Return (x, y) of the center of cell containing provided text 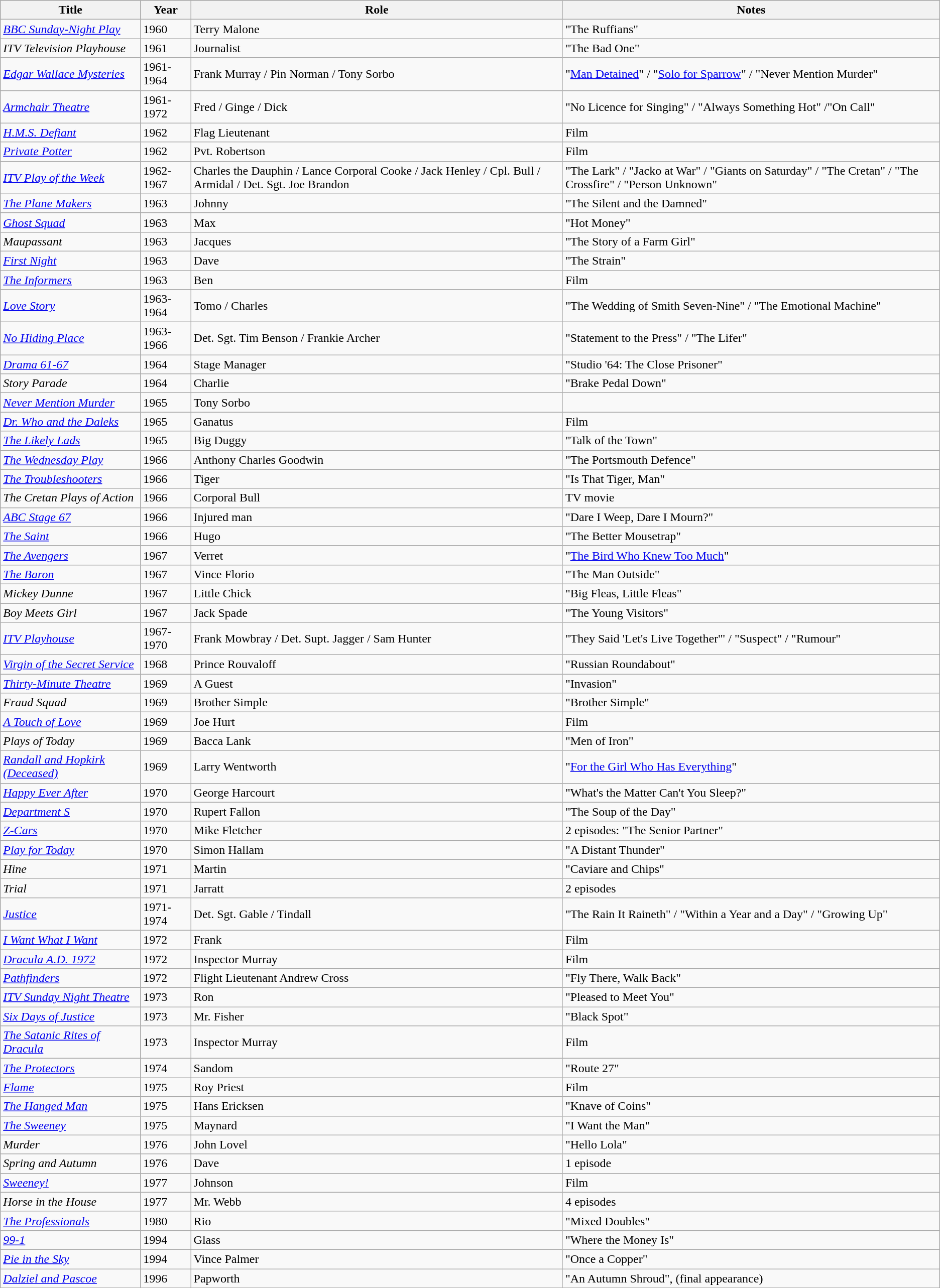
Edgar Wallace Mysteries (70, 74)
"Invasion" (751, 684)
Private Potter (70, 152)
"The Rain It Raineth" / "Within a Year and a Day" / "Growing Up" (751, 914)
Johnson (377, 1183)
1971-1974 (166, 914)
The Informers (70, 280)
Horse in the House (70, 1202)
John Lovel (377, 1144)
Det. Sgt. Tim Benson / Frankie Archer (377, 338)
"Caviare and Chips" (751, 869)
Love Story (70, 306)
The Cretan Plays of Action (70, 498)
Brother Simple (377, 703)
Rio (377, 1221)
Rupert Fallon (377, 812)
Hugo (377, 536)
2 episodes (751, 888)
"Russian Roundabout" (751, 665)
1996 (166, 1278)
"What's the Matter Can't You Sleep?" (751, 793)
Mike Fletcher (377, 831)
1960 (166, 29)
The Likely Lads (70, 441)
"The Man Outside" (751, 574)
1961 (166, 48)
"Brake Pedal Down" (751, 383)
"Talk of the Town" (751, 441)
Prince Rouvaloff (377, 665)
"The Lark" / "Jacko at War" / "Giants on Saturday" / "The Cretan" / "The Crossfire" / "Person Unknown" (751, 178)
2 episodes: "The Senior Partner" (751, 831)
"Big Fleas, Little Fleas" (751, 593)
Simon Hallam (377, 850)
The Saint (70, 536)
The Troubleshooters (70, 479)
Armchair Theatre (70, 106)
Pathfinders (70, 978)
99-1 (70, 1240)
Year (166, 10)
"For the Girl Who Has Everything" (751, 767)
1963-1964 (166, 306)
"Mixed Doubles" (751, 1221)
Papworth (377, 1278)
The Baron (70, 574)
Z-Cars (70, 831)
Frank (377, 940)
Hans Ericksen (377, 1106)
"Studio '64: The Close Prisoner" (751, 364)
1974 (166, 1068)
ITV Play of the Week (70, 178)
1961-1972 (166, 106)
"Brother Simple" (751, 703)
Play for Today (70, 850)
No Hiding Place (70, 338)
Drama 61-67 (70, 364)
"The Silent and the Damned" (751, 203)
Title (70, 10)
Hine (70, 869)
Johnny (377, 203)
Maupassant (70, 241)
"Route 27" (751, 1068)
Tiger (377, 479)
A Guest (377, 684)
"The Young Visitors" (751, 613)
Happy Ever After (70, 793)
Det. Sgt. Gable / Tindall (377, 914)
Martin (377, 869)
The Professionals (70, 1221)
1967-1970 (166, 638)
Charles the Dauphin / Lance Corporal Cooke / Jack Henley / Cpl. Bull / Armidal / Det. Sgt. Joe Brandon (377, 178)
Dracula A.D. 1972 (70, 959)
Mr. Webb (377, 1202)
1980 (166, 1221)
Dr. Who and the Daleks (70, 422)
"Dare I Weep, Dare I Mourn?" (751, 517)
Flight Lieutenant Andrew Cross (377, 978)
"Hello Lola" (751, 1144)
Thirty-Minute Theatre (70, 684)
"The Portsmouth Defence" (751, 460)
Stage Manager (377, 364)
"The Bird Who Knew Too Much" (751, 555)
1963-1966 (166, 338)
Big Duggy (377, 441)
"Is That Tiger, Man" (751, 479)
Frank Mowbray / Det. Supt. Jagger / Sam Hunter (377, 638)
Jack Spade (377, 613)
Glass (377, 1240)
Pvt. Robertson (377, 152)
The Wednesday Play (70, 460)
Joe Hurt (377, 722)
Never Mention Murder (70, 403)
Mr. Fisher (377, 1016)
1 episode (751, 1164)
Department S (70, 812)
ITV Sunday Night Theatre (70, 997)
Vince Palmer (377, 1259)
"Knave of Coins" (751, 1106)
Murder (70, 1144)
Tomo / Charles (377, 306)
Pie in the Sky (70, 1259)
Charlie (377, 383)
The Hanged Man (70, 1106)
The Avengers (70, 555)
Randall and Hopkirk (Deceased) (70, 767)
"Once a Copper" (751, 1259)
Sweeney! (70, 1183)
Fraud Squad (70, 703)
ABC Stage 67 (70, 517)
A Touch of Love (70, 722)
Ganatus (377, 422)
"I Want the Man" (751, 1125)
The Satanic Rites of Dracula (70, 1042)
Anthony Charles Goodwin (377, 460)
George Harcourt (377, 793)
4 episodes (751, 1202)
Verret (377, 555)
H.M.S. Defiant (70, 133)
Injured man (377, 517)
Ghost Squad (70, 222)
The Plane Makers (70, 203)
Mickey Dunne (70, 593)
Jarratt (377, 888)
"Man Detained" / "Solo for Sparrow" / "Never Mention Murder" (751, 74)
Spring and Autumn (70, 1164)
BBC Sunday-Night Play (70, 29)
Sandom (377, 1068)
Virgin of the Secret Service (70, 665)
Ron (377, 997)
"An Autumn Shroud", (final appearance) (751, 1278)
"Pleased to Meet You" (751, 997)
Dalziel and Pascoe (70, 1278)
Tony Sorbo (377, 403)
Notes (751, 10)
First Night (70, 261)
Bacca Lank (377, 741)
1961-1964 (166, 74)
"The Strain" (751, 261)
"Statement to the Press" / "The Lifer" (751, 338)
"Hot Money" (751, 222)
"No Licence for Singing" / "Always Something Hot" /"On Call" (751, 106)
Roy Priest (377, 1087)
"Fly There, Walk Back" (751, 978)
Vince Florio (377, 574)
Flame (70, 1087)
Frank Murray / Pin Norman / Tony Sorbo (377, 74)
Story Parade (70, 383)
TV movie (751, 498)
The Protectors (70, 1068)
Little Chick (377, 593)
Ben (377, 280)
Trial (70, 888)
Boy Meets Girl (70, 613)
ITV Playhouse (70, 638)
Maynard (377, 1125)
1968 (166, 665)
Role (377, 10)
Journalist (377, 48)
ITV Television Playhouse (70, 48)
Corporal Bull (377, 498)
Six Days of Justice (70, 1016)
"They Said 'Let's Live Together'" / "Suspect" / "Rumour" (751, 638)
Max (377, 222)
Jacques (377, 241)
"The Ruffians" (751, 29)
"The Story of a Farm Girl" (751, 241)
"Men of Iron" (751, 741)
Terry Malone (377, 29)
Flag Lieutenant (377, 133)
Plays of Today (70, 741)
Larry Wentworth (377, 767)
The Sweeney (70, 1125)
"The Wedding of Smith Seven-Nine" / "The Emotional Machine" (751, 306)
Fred / Ginge / Dick (377, 106)
I Want What I Want (70, 940)
"A Distant Thunder" (751, 850)
"Where the Money Is" (751, 1240)
"The Bad One" (751, 48)
1962-1967 (166, 178)
"Black Spot" (751, 1016)
"The Better Mousetrap" (751, 536)
"The Soup of the Day" (751, 812)
Justice (70, 914)
